Determine the [x, y] coordinate at the center of the cell enclosing the given text.  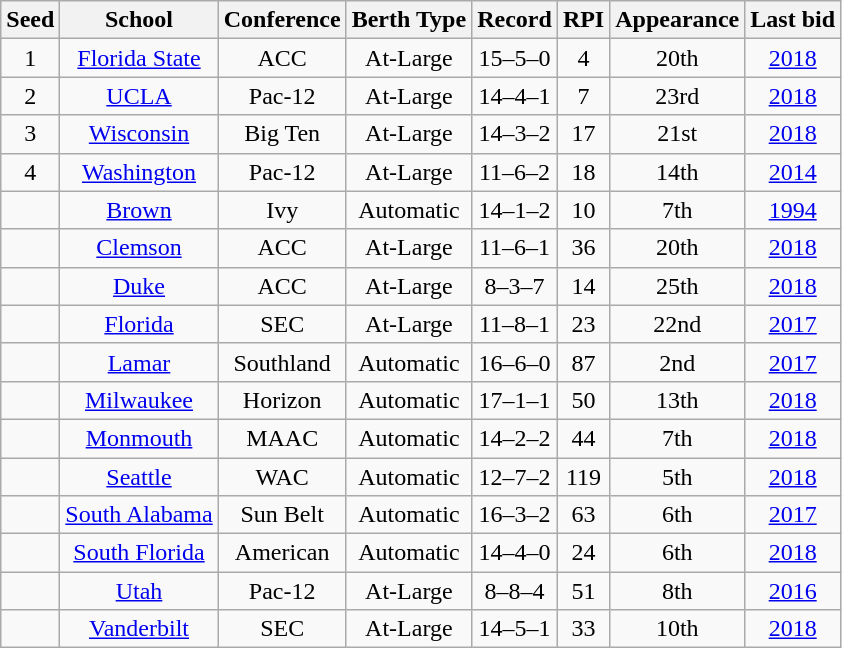
Last bid [793, 20]
WAC [282, 477]
51 [583, 591]
23rd [678, 96]
63 [583, 515]
Florida State [139, 58]
14 [583, 286]
Horizon [282, 400]
16–6–0 [515, 362]
Southland [282, 362]
Big Ten [282, 134]
2 [30, 96]
Florida [139, 324]
8–3–7 [515, 286]
44 [583, 438]
5th [678, 477]
16–3–2 [515, 515]
11–6–2 [515, 172]
17–1–1 [515, 400]
14–1–2 [515, 210]
RPI [583, 20]
Seattle [139, 477]
23 [583, 324]
14–4–1 [515, 96]
14–3–2 [515, 134]
Lamar [139, 362]
8th [678, 591]
11–8–1 [515, 324]
Brown [139, 210]
Berth Type [409, 20]
15–5–0 [515, 58]
3 [30, 134]
Sun Belt [282, 515]
14–4–0 [515, 553]
13th [678, 400]
10th [678, 629]
MAAC [282, 438]
10 [583, 210]
UCLA [139, 96]
Vanderbilt [139, 629]
1 [30, 58]
Ivy [282, 210]
21st [678, 134]
25th [678, 286]
36 [583, 248]
2nd [678, 362]
50 [583, 400]
14–5–1 [515, 629]
8–8–4 [515, 591]
1994 [793, 210]
Washington [139, 172]
Monmouth [139, 438]
Duke [139, 286]
87 [583, 362]
24 [583, 553]
Record [515, 20]
Clemson [139, 248]
33 [583, 629]
Milwaukee [139, 400]
119 [583, 477]
11–6–1 [515, 248]
School [139, 20]
2014 [793, 172]
American [282, 553]
Utah [139, 591]
Wisconsin [139, 134]
Appearance [678, 20]
Conference [282, 20]
South Alabama [139, 515]
22nd [678, 324]
17 [583, 134]
14–2–2 [515, 438]
Seed [30, 20]
7 [583, 96]
2016 [793, 591]
South Florida [139, 553]
12–7–2 [515, 477]
14th [678, 172]
18 [583, 172]
